Return (x, y) of the center of cell containing provided text 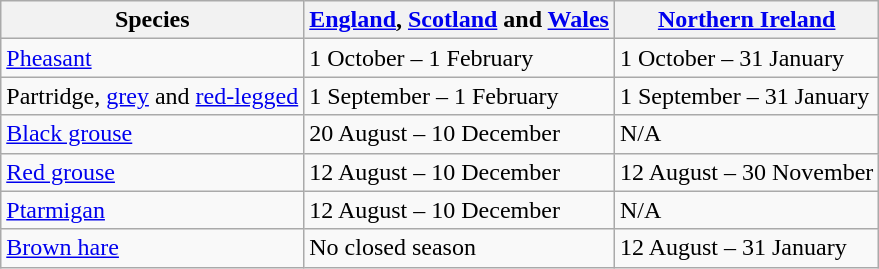
Northern Ireland (746, 20)
Pheasant (152, 58)
12 August – 30 November (746, 172)
Black grouse (152, 134)
1 September – 31 January (746, 96)
1 October – 31 January (746, 58)
Partridge, grey and red-legged (152, 96)
Ptarmigan (152, 210)
Brown hare (152, 248)
20 August – 10 December (460, 134)
1 September – 1 February (460, 96)
1 October – 1 February (460, 58)
England, Scotland and Wales (460, 20)
No closed season (460, 248)
Species (152, 20)
Red grouse (152, 172)
12 August – 31 January (746, 248)
